For the text-containing cell, return its midpoint in (X, Y) coordinate format. 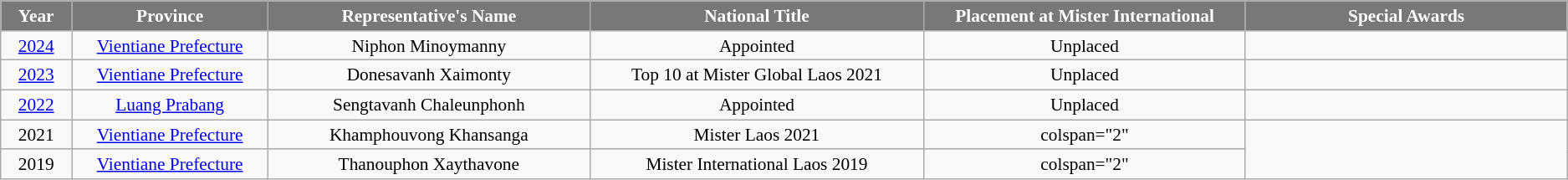
Placement at Mister International (1085, 16)
2021 (37, 135)
Thanouphon Xaythavone (430, 165)
Mister Laos 2021 (757, 135)
2019 (37, 165)
2022 (37, 105)
Special Awards (1407, 16)
Province (171, 16)
National Title (757, 16)
2024 (37, 46)
Luang Prabang (171, 105)
2023 (37, 75)
Khamphouvong Khansanga (430, 135)
Representative's Name (430, 16)
Mister International Laos 2019 (757, 165)
Year (37, 16)
Sengtavanh Chaleunphonh (430, 105)
Top 10 at Mister Global Laos 2021 (757, 75)
Niphon Minoymanny (430, 46)
Donesavanh Xaimonty (430, 75)
